Search for the cell housing the specified text and yield its [x, y] center coordinate. 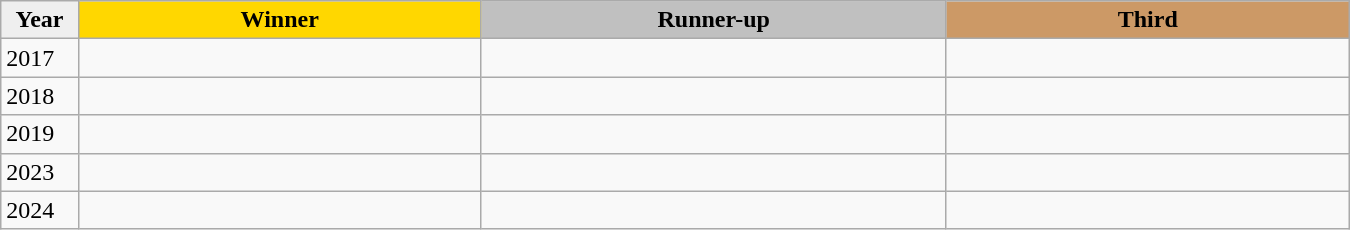
2023 [40, 172]
2024 [40, 210]
Winner [280, 20]
Third [1148, 20]
Runner-up [714, 20]
Year [40, 20]
2019 [40, 134]
2018 [40, 96]
2017 [40, 58]
